Extract the [x, y] coordinate from the center of the cell holding the provided text.  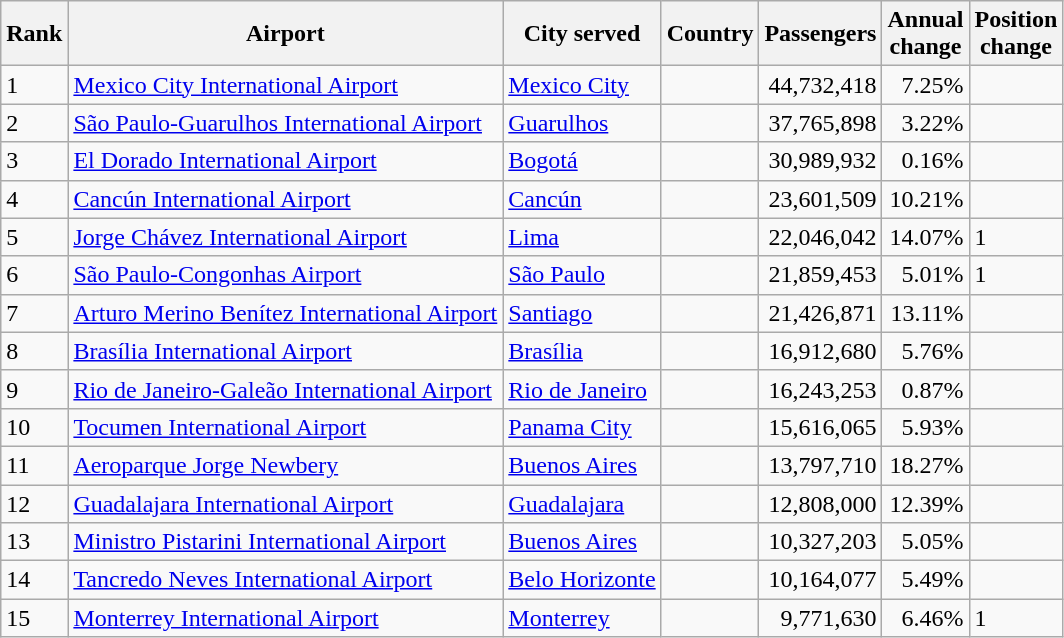
44,732,418 [820, 85]
Santiago [582, 313]
13 [34, 542]
Guadalajara [582, 503]
Rio de Janeiro-Galeão International Airport [286, 389]
5.49% [926, 580]
Country [710, 34]
Monterrey [582, 618]
São Paulo-Congonhas Airport [286, 275]
Ministro Pistarini International Airport [286, 542]
Mexico City International Airport [286, 85]
11 [34, 465]
14 [34, 580]
16,912,680 [820, 351]
Bogotá [582, 161]
São Paulo [582, 275]
15,616,065 [820, 427]
23,601,509 [820, 199]
9,771,630 [820, 618]
São Paulo-Guarulhos International Airport [286, 123]
Guarulhos [582, 123]
Cancún [582, 199]
3 [34, 161]
37,765,898 [820, 123]
Brasília [582, 351]
10,164,077 [820, 580]
Aeroparque Jorge Newbery [286, 465]
Rio de Janeiro [582, 389]
Jorge Chávez International Airport [286, 237]
Mexico City [582, 85]
City served [582, 34]
5.01% [926, 275]
4 [34, 199]
Airport [286, 34]
8 [34, 351]
6.46% [926, 618]
21,859,453 [820, 275]
Passengers [820, 34]
Guadalajara International Airport [286, 503]
12 [34, 503]
13,797,710 [820, 465]
5.05% [926, 542]
Positionchange [1016, 34]
6 [34, 275]
10,327,203 [820, 542]
Belo Horizonte [582, 580]
El Dorado International Airport [286, 161]
16,243,253 [820, 389]
14.07% [926, 237]
Lima [582, 237]
9 [34, 389]
13.11% [926, 313]
7.25% [926, 85]
21,426,871 [820, 313]
0.87% [926, 389]
5.76% [926, 351]
Arturo Merino Benítez International Airport [286, 313]
0.16% [926, 161]
30,989,932 [820, 161]
3.22% [926, 123]
Tancredo Neves International Airport [286, 580]
5.93% [926, 427]
Monterrey International Airport [286, 618]
Tocumen International Airport [286, 427]
Annualchange [926, 34]
10.21% [926, 199]
7 [34, 313]
2 [34, 123]
15 [34, 618]
18.27% [926, 465]
22,046,042 [820, 237]
Panama City [582, 427]
10 [34, 427]
Rank [34, 34]
12,808,000 [820, 503]
Cancún International Airport [286, 199]
Brasília International Airport [286, 351]
12.39% [926, 503]
5 [34, 237]
